Search for the cell housing the specified text and yield its [X, Y] center coordinate. 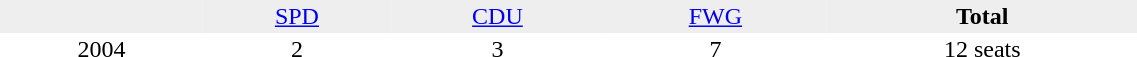
FWG [716, 16]
SPD [297, 16]
CDU [498, 16]
